Capture the cell that displays the provided text and extract its (x, y) central coordinate. 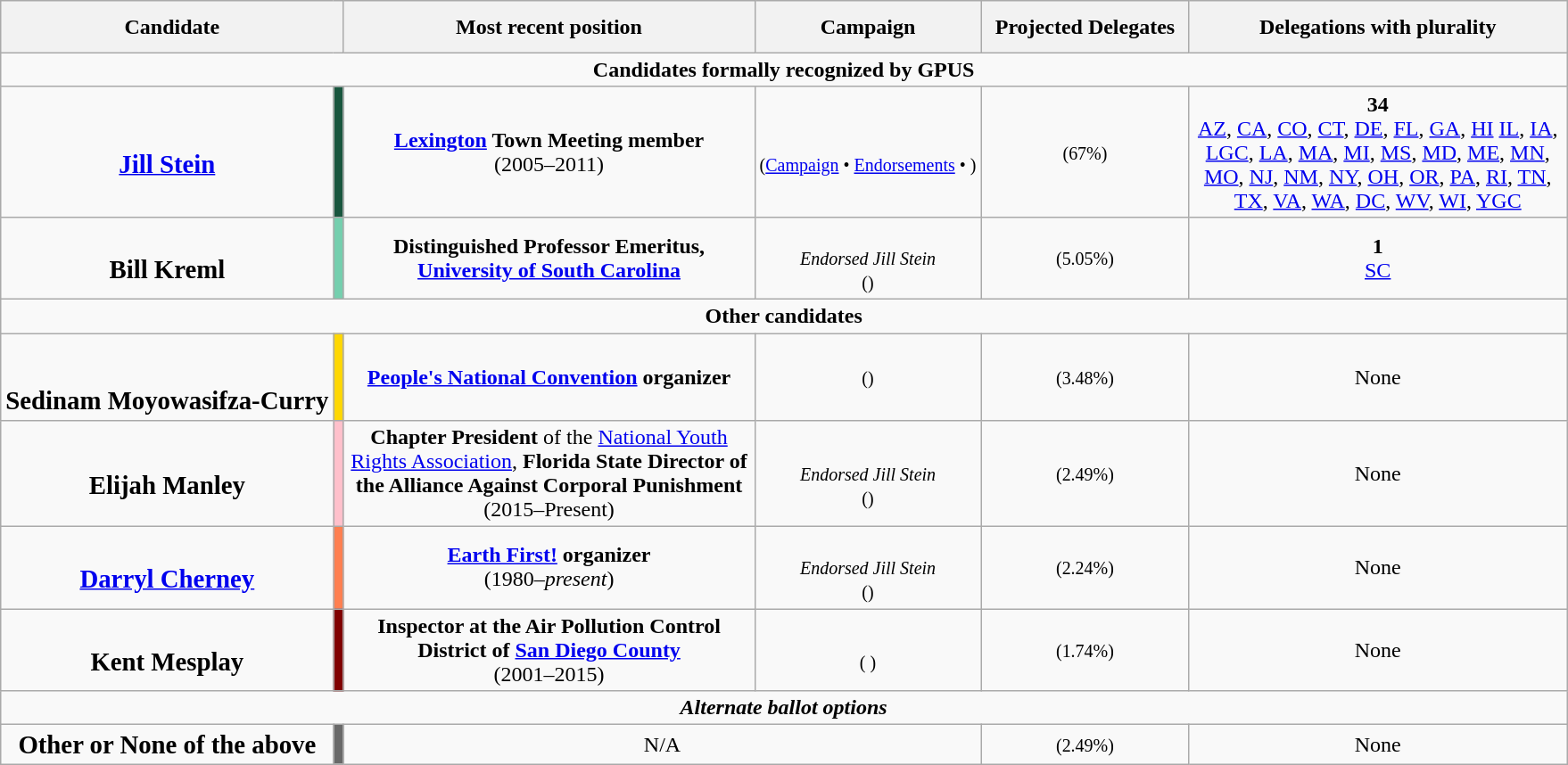
Earth First! organizer(1980–present) (549, 568)
(1.74%) (1085, 650)
(Campaign • Endorsements • ) (868, 152)
Inspector at the Air Pollution ControlDistrict of San Diego County(2001–2015) (549, 650)
Delegations with plurality (1378, 27)
N/A (662, 744)
Kent Mesplay (168, 650)
Jill Stein (168, 152)
() (868, 377)
Other candidates (784, 316)
Other or None of the above (168, 744)
(5.05%) (1085, 258)
People's National Convention organizer (549, 377)
Candidates formally recognized by GPUS (784, 70)
Elijah Manley (168, 474)
Candidate (172, 27)
(2.24%) (1085, 568)
( ) (868, 650)
Darryl Cherney (168, 568)
Most recent position (549, 27)
Lexington Town Meeting member(2005–2011) (549, 152)
Projected Delegates (1085, 27)
(67%) (1085, 152)
Bill Kreml (168, 258)
Sedinam Moyowasifza-Curry (168, 377)
Alternate ballot options (784, 708)
1SC (1378, 258)
Chapter President of the National Youth Rights Association, Florida State Director of the Alliance Against Corporal Punishment(2015–Present) (549, 474)
34AZ, CA, CO, CT, DE, FL, GA, HI IL, IA, LGC, LA, MA, MI, MS, MD, ME, MN, MO, NJ, NM, NY, OH, OR, PA, RI, TN, TX, VA, WA, DC, WV, WI, YGC (1378, 152)
Distinguished Professor Emeritus,University of South Carolina (549, 258)
(3.48%) (1085, 377)
Campaign (868, 27)
